Search for the cell housing the specified text and yield its (X, Y) center coordinate. 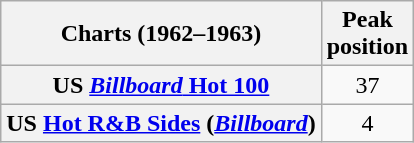
US Billboard Hot 100 (161, 85)
Charts (1962–1963) (161, 34)
37 (367, 85)
Peakposition (367, 34)
US Hot R&B Sides (Billboard) (161, 123)
4 (367, 123)
